For the text-containing cell, return its midpoint in [X, Y] coordinate format. 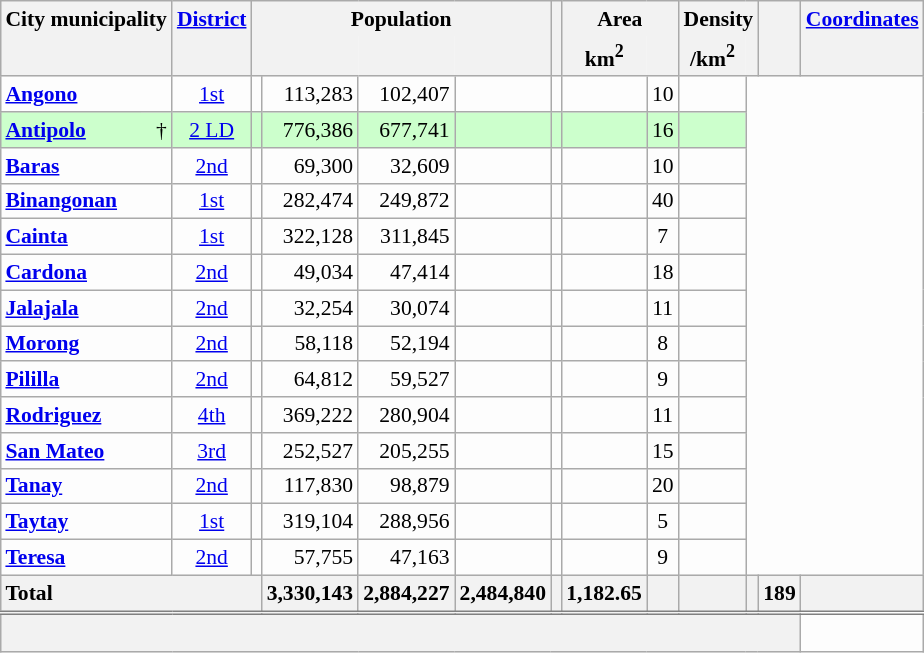
205,255 [406, 450]
322,128 [310, 237]
km2 [604, 56]
16 [663, 130]
3rd [212, 450]
249,872 [406, 201]
117,830 [310, 486]
18 [663, 272]
Baras [86, 165]
47,163 [406, 557]
3,330,143 [310, 594]
Population [401, 18]
7 [663, 237]
102,407 [406, 94]
58,118 [310, 344]
Antipolo [70, 130]
Density [719, 18]
Pililla [86, 379]
8 [663, 344]
15 [663, 450]
776,386 [310, 130]
369,222 [310, 415]
Tanay [86, 486]
1,182.65 [604, 594]
Cainta [86, 237]
280,904 [406, 415]
47,414 [406, 272]
2,484,840 [503, 594]
2,884,227 [406, 594]
Angono [86, 94]
30,074 [406, 308]
Binangonan [86, 201]
57,755 [310, 557]
Teresa [86, 557]
69,300 [310, 165]
/km2 [712, 56]
Area [620, 18]
64,812 [310, 379]
252,527 [310, 450]
32,609 [406, 165]
311,845 [406, 237]
District [212, 18]
98,879 [406, 486]
189 [780, 594]
† [156, 130]
Jalajala [86, 308]
City municipality [86, 18]
Cardona [86, 272]
59,527 [406, 379]
4th [212, 415]
Taytay [86, 522]
677,741 [406, 130]
52,194 [406, 344]
319,104 [310, 522]
40 [663, 201]
Total [130, 594]
San Mateo [86, 450]
Coordinates [862, 18]
20 [663, 486]
Morong [86, 344]
32,254 [310, 308]
288,956 [406, 522]
49,034 [310, 272]
Rodriguez [86, 415]
5 [663, 522]
113,283 [310, 94]
282,474 [310, 201]
2 LD [212, 130]
